Pinpoint the cell where the given text exists, returning its [X, Y] midpoint coordinate. 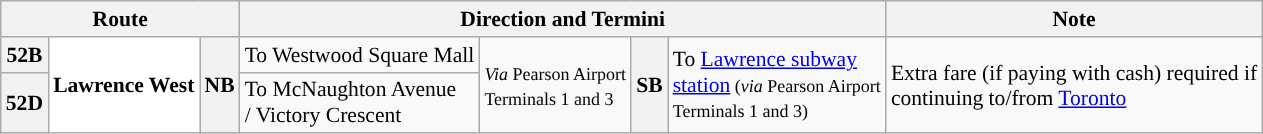
Lawrence West [124, 86]
Direction and Termini [563, 19]
Via Pearson AirportTerminals 1 and 3 [555, 86]
Extra fare (if paying with cash) required ifcontinuing to/from Toronto [1074, 86]
Note [1074, 19]
To Lawrence subwaystation (via Pearson AirportTerminals 1 and 3) [777, 86]
52B [24, 55]
52D [24, 102]
To Westwood Square Mall [360, 55]
To McNaughton Avenue / Victory Crescent [360, 102]
NB [220, 86]
Route [120, 19]
SB [650, 86]
